For the text-containing cell, return its midpoint in (x, y) coordinate format. 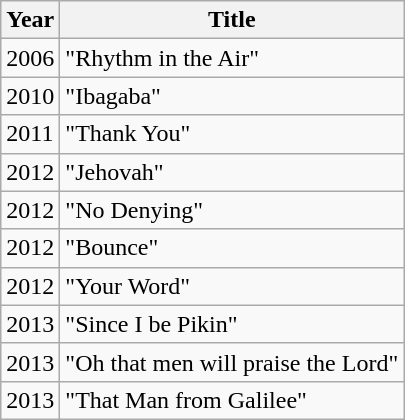
Title (232, 20)
2010 (30, 96)
"Oh that men will praise the Lord" (232, 362)
"Your Word" (232, 286)
"Jehovah" (232, 172)
"Ibagaba" (232, 96)
2011 (30, 134)
"Since I be Pikin" (232, 324)
Year (30, 20)
"Bounce" (232, 248)
"That Man from Galilee" (232, 400)
"No Denying" (232, 210)
"Rhythm in the Air" (232, 58)
2006 (30, 58)
"Thank You" (232, 134)
